Identify which cell holds the provided text, then report its [X, Y] central coordinate. 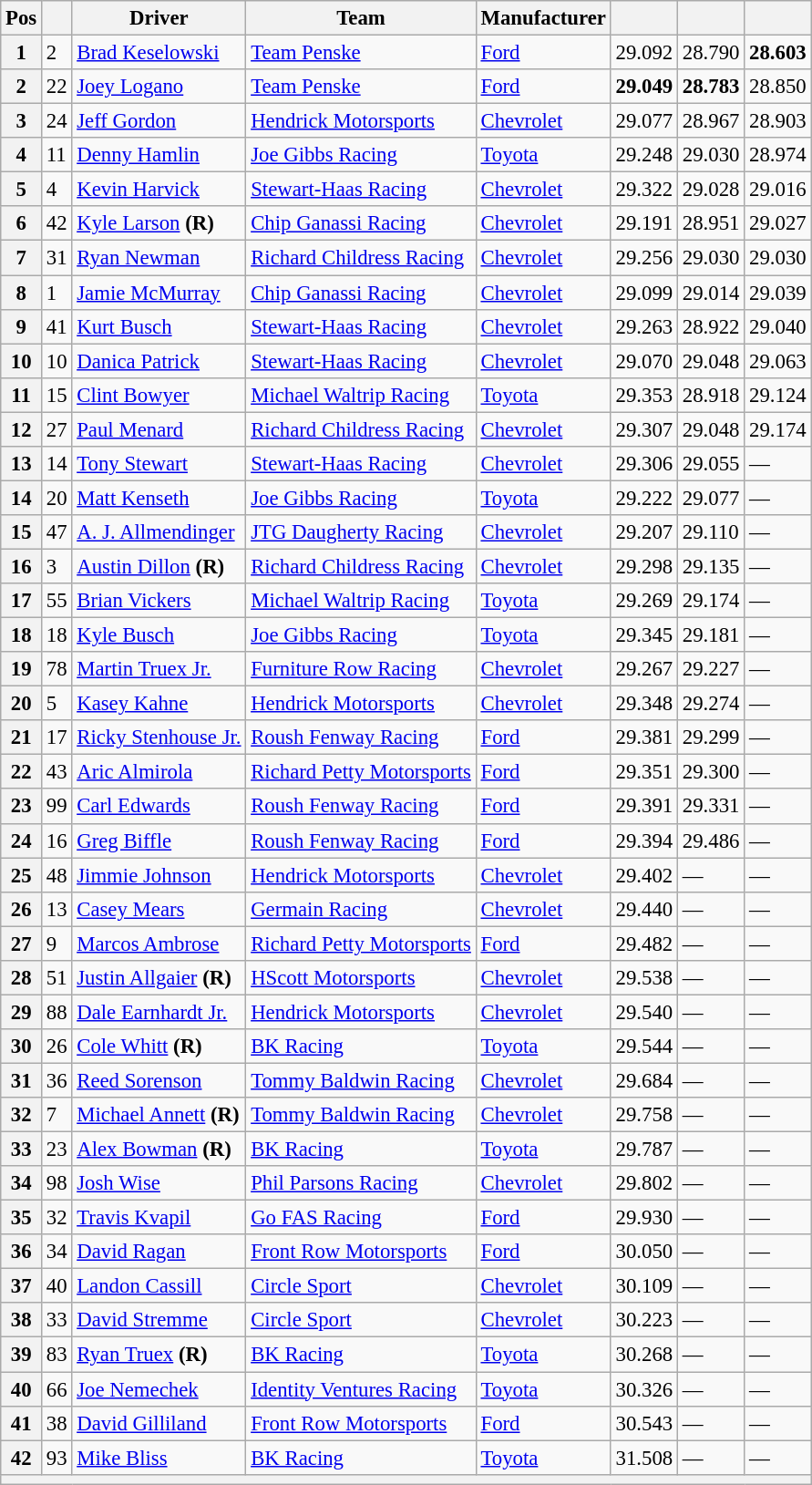
12 [22, 429]
98 [57, 1183]
30 [22, 1047]
28.903 [778, 121]
Ryan Truex (R) [159, 1355]
29.482 [643, 944]
55 [57, 601]
29.207 [643, 532]
Tony Stewart [159, 464]
Cole Whitt (R) [159, 1047]
29.540 [643, 1012]
28.790 [711, 53]
29.124 [778, 395]
29.256 [643, 258]
29.135 [711, 566]
Team [361, 18]
Clint Bowyer [159, 395]
29.299 [711, 737]
37 [22, 1286]
Kasey Kahne [159, 704]
29.331 [711, 807]
29.353 [643, 395]
21 [22, 737]
Kyle Busch [159, 635]
Identity Ventures Racing [361, 1389]
28.850 [778, 87]
29.248 [643, 155]
29.191 [643, 223]
Brad Keselowski [159, 53]
29.298 [643, 566]
Joe Nemechek [159, 1389]
29.351 [643, 772]
25 [22, 875]
29.274 [711, 704]
David Stremme [159, 1321]
Martin Truex Jr. [159, 669]
28.951 [711, 223]
Pos [22, 18]
29.269 [643, 601]
29.263 [643, 326]
Carl Edwards [159, 807]
Mike Bliss [159, 1458]
28.967 [711, 121]
Dale Earnhardt Jr. [159, 1012]
Kurt Busch [159, 326]
29.227 [711, 669]
29.391 [643, 807]
29.267 [643, 669]
Driver [159, 18]
29.930 [643, 1218]
29.440 [643, 909]
29.787 [643, 1150]
Brian Vickers [159, 601]
Michael Annett (R) [159, 1115]
JTG Daugherty Racing [361, 532]
HScott Motorsports [361, 978]
Austin Dillon (R) [159, 566]
30.326 [643, 1389]
29.027 [778, 223]
28.922 [711, 326]
Landon Cassill [159, 1286]
Ryan Newman [159, 258]
43 [57, 772]
Denny Hamlin [159, 155]
Aric Almirola [159, 772]
30.268 [643, 1355]
99 [57, 807]
Greg Biffle [159, 840]
29.110 [711, 532]
29.063 [778, 361]
47 [57, 532]
29.348 [643, 704]
David Ragan [159, 1252]
Justin Allgaier (R) [159, 978]
Manufacturer [543, 18]
29.322 [643, 190]
Phil Parsons Racing [361, 1183]
29.544 [643, 1047]
48 [57, 875]
29.016 [778, 190]
29 [22, 1012]
29.181 [711, 635]
Travis Kvapil [159, 1218]
Reed Sorenson [159, 1080]
29.345 [643, 635]
David Gilliland [159, 1423]
29.758 [643, 1115]
Furniture Row Racing [361, 669]
29.486 [711, 840]
31.508 [643, 1458]
Go FAS Racing [361, 1218]
A. J. Allmendinger [159, 532]
29.099 [643, 293]
29.402 [643, 875]
19 [22, 669]
29.070 [643, 361]
30.109 [643, 1286]
Kyle Larson (R) [159, 223]
28.974 [778, 155]
29.300 [711, 772]
29.307 [643, 429]
28.918 [711, 395]
30.223 [643, 1321]
Josh Wise [159, 1183]
29.394 [643, 840]
29.014 [711, 293]
29.222 [643, 498]
30.543 [643, 1423]
29.039 [778, 293]
Alex Bowman (R) [159, 1150]
29.538 [643, 978]
Jimmie Johnson [159, 875]
Joey Logano [159, 87]
Matt Kenseth [159, 498]
29.040 [778, 326]
28.603 [778, 53]
Marcos Ambrose [159, 944]
51 [57, 978]
35 [22, 1218]
Danica Patrick [159, 361]
30.050 [643, 1252]
Casey Mears [159, 909]
39 [22, 1355]
8 [22, 293]
Germain Racing [361, 909]
29.092 [643, 53]
29.306 [643, 464]
28.783 [711, 87]
Kevin Harvick [159, 190]
Jeff Gordon [159, 121]
29.381 [643, 737]
29.684 [643, 1080]
66 [57, 1389]
83 [57, 1355]
88 [57, 1012]
29.049 [643, 87]
78 [57, 669]
29.802 [643, 1183]
Jamie McMurray [159, 293]
29.055 [711, 464]
Ricky Stenhouse Jr. [159, 737]
Paul Menard [159, 429]
6 [22, 223]
93 [57, 1458]
28 [22, 978]
29.028 [711, 190]
